Output the (x, y) coordinate of the center of the cell containing the given text.  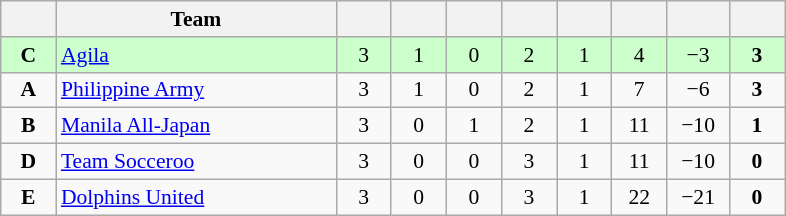
Philippine Army (196, 90)
C (28, 55)
A (28, 90)
Team (196, 19)
E (28, 197)
−6 (698, 90)
Agila (196, 55)
22 (640, 197)
7 (640, 90)
−3 (698, 55)
−21 (698, 197)
D (28, 162)
B (28, 126)
Team Socceroo (196, 162)
Manila All-Japan (196, 126)
Dolphins United (196, 197)
4 (640, 55)
